Return the [x, y] coordinate for the center point of the cell that contains the specified text.  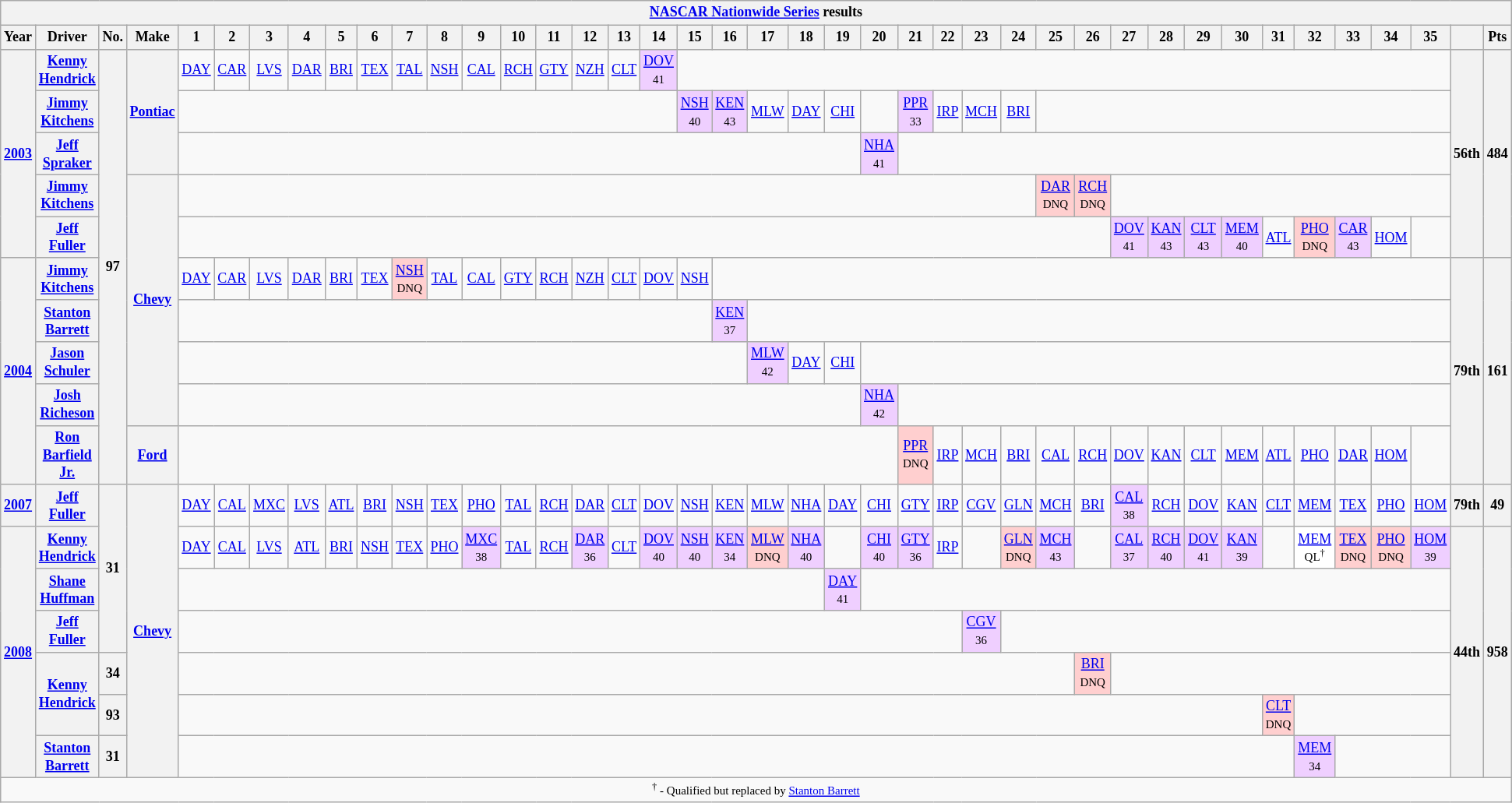
CHI40 [879, 548]
16 [730, 37]
KEN [730, 505]
18 [806, 37]
† - Qualified but replaced by Stanton Barrett [756, 791]
TEXDNQ [1354, 548]
NHA41 [879, 153]
DAR36 [590, 548]
Year [19, 37]
17 [768, 37]
KEN34 [730, 548]
2007 [19, 505]
KAN39 [1242, 548]
30 [1242, 37]
21 [915, 37]
Make [153, 37]
KEN43 [730, 112]
20 [879, 37]
93 [112, 715]
5 [341, 37]
PPR33 [915, 112]
24 [1018, 37]
14 [659, 37]
DOV40 [659, 548]
1 [196, 37]
Jason Schuler [67, 363]
CAR43 [1354, 238]
11 [554, 37]
HOM39 [1430, 548]
49 [1497, 505]
KAN43 [1166, 238]
35 [1430, 37]
CGV [982, 505]
23 [982, 37]
6 [375, 37]
MCH43 [1056, 548]
7 [410, 37]
CAL37 [1130, 548]
NHA40 [806, 548]
13 [625, 37]
RCHDNQ [1093, 195]
PPRDNQ [915, 455]
MLW42 [768, 363]
DAY41 [843, 590]
GLNDNQ [1018, 548]
97 [112, 266]
DARDNQ [1056, 195]
NHA42 [879, 404]
33 [1354, 37]
56th [1468, 153]
KEN37 [730, 321]
MXC38 [481, 548]
CLT43 [1204, 238]
9 [481, 37]
19 [843, 37]
22 [947, 37]
GLN [1018, 505]
Josh Richeson [67, 404]
29 [1204, 37]
32 [1315, 37]
MLWDNQ [768, 548]
No. [112, 37]
MXC [270, 505]
27 [1130, 37]
2 [232, 37]
2003 [19, 153]
28 [1166, 37]
Shane Huffman [67, 590]
CLTDNQ [1278, 715]
MEMQL† [1315, 548]
2008 [19, 653]
26 [1093, 37]
Ron Barfield Jr. [67, 455]
MEM40 [1242, 238]
NSHDNQ [410, 279]
12 [590, 37]
Jeff Spraker [67, 153]
4 [307, 37]
10 [519, 37]
Pontiac [153, 112]
2004 [19, 371]
RCH40 [1166, 548]
MEM34 [1315, 757]
484 [1497, 153]
3 [270, 37]
161 [1497, 371]
15 [695, 37]
Driver [67, 37]
958 [1497, 653]
CAL38 [1130, 505]
NASCAR Nationwide Series results [756, 12]
44th [1468, 653]
GTY36 [915, 548]
Pts [1497, 37]
8 [444, 37]
25 [1056, 37]
BRIDNQ [1093, 673]
Ford [153, 455]
NHA [806, 505]
CGV36 [982, 632]
